Pinpoint the cell where the given text exists, returning its [X, Y] midpoint coordinate. 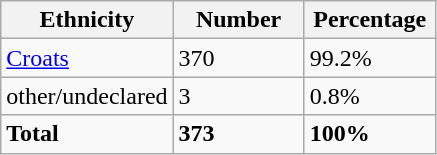
100% [370, 134]
other/undeclared [87, 96]
370 [238, 58]
Percentage [370, 20]
3 [238, 96]
99.2% [370, 58]
Ethnicity [87, 20]
Total [87, 134]
Number [238, 20]
0.8% [370, 96]
Croats [87, 58]
373 [238, 134]
